Determine the [X, Y] coordinate at the center of the cell enclosing the given text.  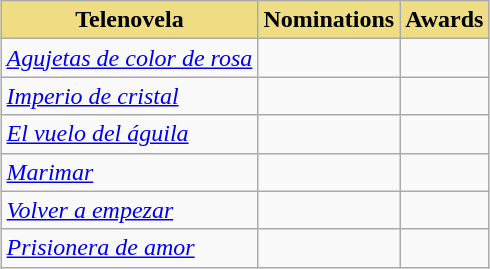
Awards [444, 20]
Marimar [130, 172]
Nominations [329, 20]
Imperio de cristal [130, 96]
Volver a empezar [130, 210]
El vuelo del águila [130, 134]
Prisionera de amor [130, 248]
Telenovela [130, 20]
Agujetas de color de rosa [130, 58]
